Locate the cell with the specified text and output its [x, y] center coordinate. 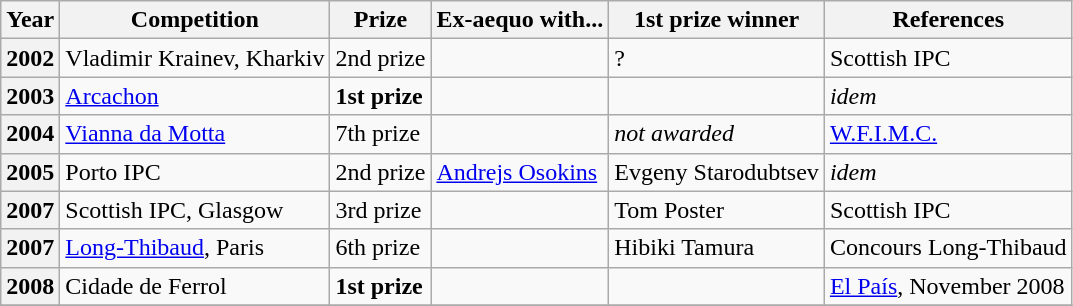
Vladimir Krainev, Kharkiv [195, 58]
Cidade de Ferrol [195, 286]
Concours Long-Thibaud [948, 248]
El País, November 2008 [948, 286]
Tom Poster [717, 210]
? [717, 58]
2005 [30, 172]
not awarded [717, 134]
Long-Thibaud, Paris [195, 248]
1st prize winner [717, 20]
Ex-aequo with... [520, 20]
2008 [30, 286]
Evgeny Starodubtsev [717, 172]
Prize [380, 20]
Hibiki Tamura [717, 248]
W.F.I.M.C. [948, 134]
7th prize [380, 134]
3rd prize [380, 210]
Scottish IPC, Glasgow [195, 210]
Arcachon [195, 96]
Porto IPC [195, 172]
Vianna da Motta [195, 134]
Andrejs Osokins [520, 172]
Year [30, 20]
References [948, 20]
2004 [30, 134]
2002 [30, 58]
2003 [30, 96]
Competition [195, 20]
6th prize [380, 248]
